Locate the cell with the specified text and output its [X, Y] center coordinate. 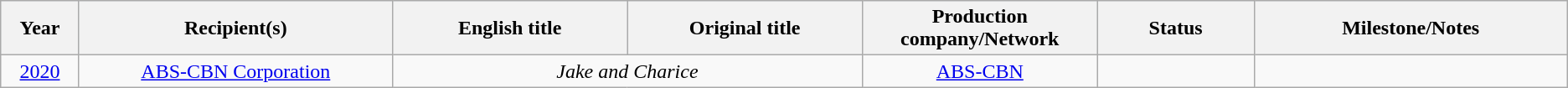
Year [40, 28]
Milestone/Notes [1411, 28]
ABS-CBN [980, 71]
English title [509, 28]
Jake and Charice [627, 71]
Original title [745, 28]
Production company/Network [980, 28]
Status [1176, 28]
ABS-CBN Corporation [235, 71]
Recipient(s) [235, 28]
2020 [40, 71]
